Return the (X, Y) coordinate for the center point of the cell that contains the specified text.  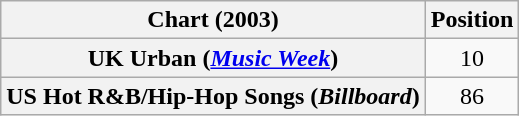
UK Urban (Music Week) (213, 58)
Position (472, 20)
Chart (2003) (213, 20)
10 (472, 58)
86 (472, 96)
US Hot R&B/Hip-Hop Songs (Billboard) (213, 96)
